Search for the cell housing the specified text and yield its (x, y) center coordinate. 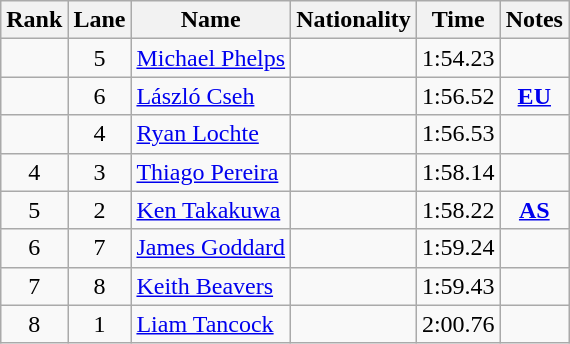
2:00.76 (458, 324)
AS (534, 210)
László Cseh (211, 96)
Rank (34, 20)
1:56.53 (458, 134)
Time (458, 20)
Liam Tancock (211, 324)
Ryan Lochte (211, 134)
1:58.14 (458, 172)
Ken Takakuwa (211, 210)
Notes (534, 20)
Keith Beavers (211, 286)
James Goddard (211, 248)
1:56.52 (458, 96)
EU (534, 96)
1 (100, 324)
Name (211, 20)
1:54.23 (458, 58)
1:59.24 (458, 248)
1:59.43 (458, 286)
1:58.22 (458, 210)
Lane (100, 20)
Thiago Pereira (211, 172)
3 (100, 172)
Michael Phelps (211, 58)
2 (100, 210)
Nationality (354, 20)
